Identify which cell holds the provided text, then report its (X, Y) central coordinate. 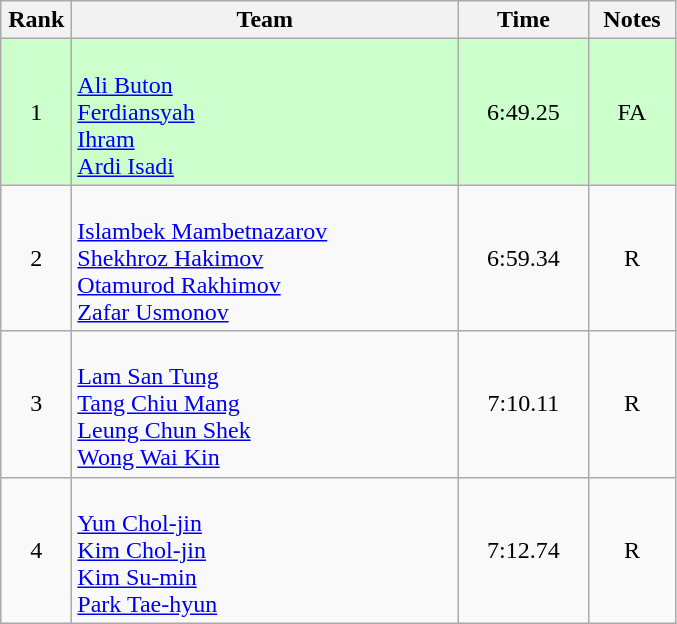
Ali ButonFerdiansyahIhramArdi Isadi (265, 112)
Lam San TungTang Chiu MangLeung Chun ShekWong Wai Kin (265, 404)
7:12.74 (524, 550)
Rank (36, 20)
4 (36, 550)
FA (632, 112)
7:10.11 (524, 404)
6:59.34 (524, 258)
1 (36, 112)
Notes (632, 20)
Time (524, 20)
Islambek MambetnazarovShekhroz HakimovOtamurod RakhimovZafar Usmonov (265, 258)
6:49.25 (524, 112)
2 (36, 258)
Yun Chol-jinKim Chol-jinKim Su-minPark Tae-hyun (265, 550)
Team (265, 20)
3 (36, 404)
